Output the [x, y] coordinate of the center of the cell containing the given text.  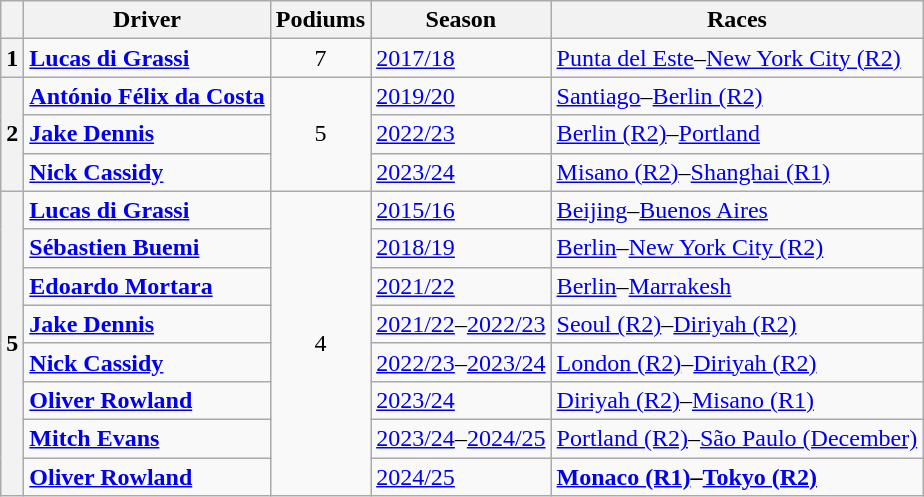
Berlin (R2)–Portland [737, 134]
Mitch Evans [147, 438]
Sébastien Buemi [147, 248]
2018/19 [461, 248]
2022/23–2023/24 [461, 362]
2023/24–2024/25 [461, 438]
1 [12, 58]
Berlin–New York City (R2) [737, 248]
Monaco (R1)–Tokyo (R2) [737, 477]
2024/25 [461, 477]
2021/22 [461, 286]
Podiums [320, 20]
2019/20 [461, 96]
Races [737, 20]
Beijing–Buenos Aires [737, 210]
Punta del Este–New York City (R2) [737, 58]
Portland (R2)–São Paulo (December) [737, 438]
London (R2)–Diriyah (R2) [737, 362]
Berlin–Marrakesh [737, 286]
2015/16 [461, 210]
2017/18 [461, 58]
2021/22–2022/23 [461, 324]
António Félix da Costa [147, 96]
4 [320, 343]
Santiago–Berlin (R2) [737, 96]
Season [461, 20]
Edoardo Mortara [147, 286]
2022/23 [461, 134]
Seoul (R2)–Diriyah (R2) [737, 324]
Diriyah (R2)–Misano (R1) [737, 400]
Misano (R2)–Shanghai (R1) [737, 172]
2 [12, 134]
Driver [147, 20]
7 [320, 58]
